From the cell containing the given text, extract its center point as (x, y) coordinate. 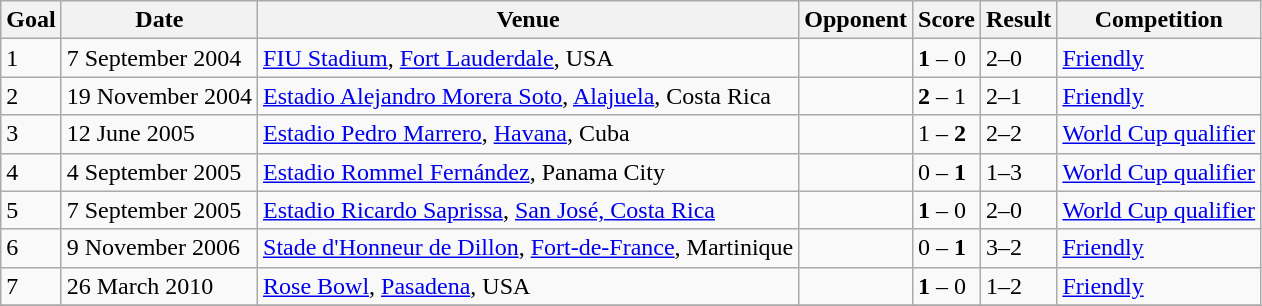
19 November 2004 (159, 96)
Estadio Pedro Marrero, Havana, Cuba (528, 134)
3 (31, 134)
FIU Stadium, Fort Lauderdale, USA (528, 58)
12 June 2005 (159, 134)
Competition (1159, 20)
2 (31, 96)
7 September 2004 (159, 58)
3–2 (1018, 248)
2–2 (1018, 134)
26 March 2010 (159, 286)
Date (159, 20)
1 (31, 58)
Rose Bowl, Pasadena, USA (528, 286)
Opponent (856, 20)
4 September 2005 (159, 172)
Estadio Alejandro Morera Soto, Alajuela, Costa Rica (528, 96)
Goal (31, 20)
Estadio Ricardo Saprissa, San José, Costa Rica (528, 210)
1–2 (1018, 286)
Result (1018, 20)
2–1 (1018, 96)
2 – 1 (947, 96)
Score (947, 20)
1–3 (1018, 172)
7 (31, 286)
6 (31, 248)
Stade d'Honneur de Dillon, Fort-de-France, Martinique (528, 248)
5 (31, 210)
1 – 2 (947, 134)
7 September 2005 (159, 210)
Estadio Rommel Fernández, Panama City (528, 172)
4 (31, 172)
Venue (528, 20)
9 November 2006 (159, 248)
